Find where the given text appears and provide that cell's center as [X, Y] coordinate. 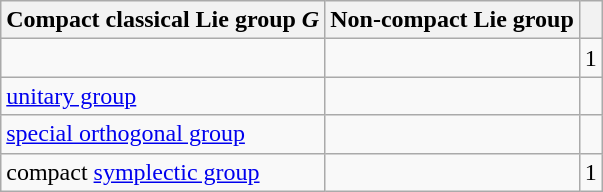
Non-compact Lie group [452, 20]
special orthogonal group [163, 134]
unitary group [163, 96]
Compact classical Lie group G [163, 20]
compact symplectic group [163, 172]
